Pinpoint the cell where the given text exists, returning its (x, y) midpoint coordinate. 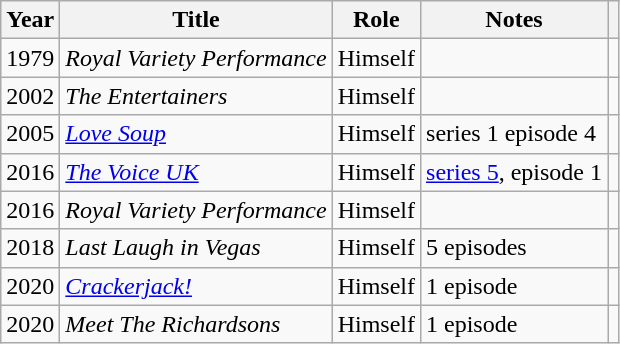
2005 (30, 134)
Title (196, 20)
5 episodes (514, 248)
series 5, episode 1 (514, 172)
Crackerjack! (196, 286)
Notes (514, 20)
Love Soup (196, 134)
2018 (30, 248)
Year (30, 20)
Role (376, 20)
The Entertainers (196, 96)
series 1 episode 4 (514, 134)
Last Laugh in Vegas (196, 248)
The Voice UK (196, 172)
Meet The Richardsons (196, 324)
2002 (30, 96)
1979 (30, 58)
